Provide the [X, Y] coordinate of the cell's center where the given text is located.  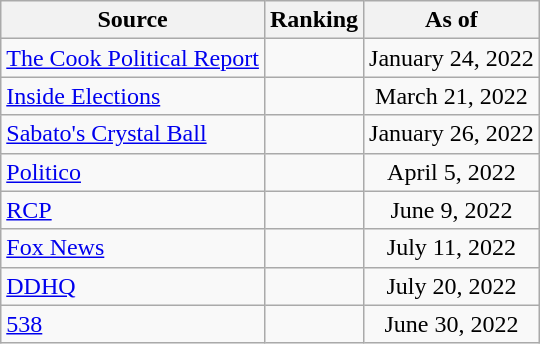
Source [133, 20]
January 24, 2022 [452, 58]
March 21, 2022 [452, 96]
Politico [133, 172]
April 5, 2022 [452, 172]
July 20, 2022 [452, 286]
Fox News [133, 248]
June 30, 2022 [452, 324]
As of [452, 20]
January 26, 2022 [452, 134]
Ranking [314, 20]
RCP [133, 210]
DDHQ [133, 286]
June 9, 2022 [452, 210]
Inside Elections [133, 96]
The Cook Political Report [133, 58]
Sabato's Crystal Ball [133, 134]
538 [133, 324]
July 11, 2022 [452, 248]
